From the cell containing the given text, extract its center point as [X, Y] coordinate. 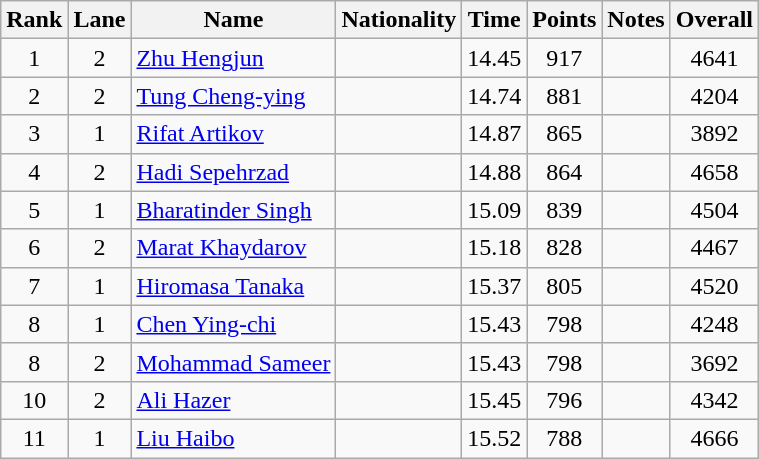
3692 [714, 362]
6 [34, 248]
5 [34, 210]
Nationality [399, 20]
796 [564, 400]
Bharatinder Singh [234, 210]
4248 [714, 324]
Notes [636, 20]
3892 [714, 134]
15.45 [494, 400]
Mohammad Sameer [234, 362]
4658 [714, 172]
10 [34, 400]
Liu Haibo [234, 438]
Zhu Hengjun [234, 58]
15.37 [494, 286]
15.09 [494, 210]
Rifat Artikov [234, 134]
4342 [714, 400]
Lane [100, 20]
Tung Cheng-ying [234, 96]
4520 [714, 286]
Time [494, 20]
Overall [714, 20]
14.74 [494, 96]
Hadi Sepehrzad [234, 172]
4504 [714, 210]
14.45 [494, 58]
14.88 [494, 172]
14.87 [494, 134]
4641 [714, 58]
7 [34, 286]
4467 [714, 248]
Chen Ying-chi [234, 324]
3 [34, 134]
4 [34, 172]
828 [564, 248]
11 [34, 438]
Name [234, 20]
Rank [34, 20]
881 [564, 96]
864 [564, 172]
15.52 [494, 438]
Marat Khaydarov [234, 248]
Hiromasa Tanaka [234, 286]
Points [564, 20]
917 [564, 58]
788 [564, 438]
15.18 [494, 248]
839 [564, 210]
4204 [714, 96]
Ali Hazer [234, 400]
865 [564, 134]
805 [564, 286]
4666 [714, 438]
